Provide the (x, y) coordinate of the cell's center where the given text is located.  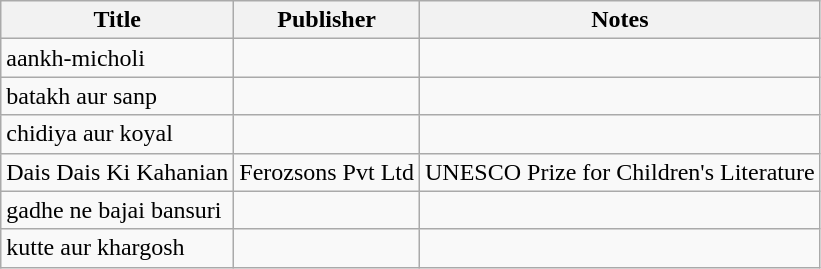
kutte aur khargosh (118, 248)
Ferozsons Pvt Ltd (327, 172)
Notes (620, 20)
chidiya aur koyal (118, 134)
gadhe ne bajai bansuri (118, 210)
UNESCO Prize for Children's Literature (620, 172)
Publisher (327, 20)
Dais Dais Ki Kahanian (118, 172)
Title (118, 20)
batakh aur sanp (118, 96)
aankh-micholi (118, 58)
